Extract the (x, y) coordinate from the center of the cell holding the provided text.  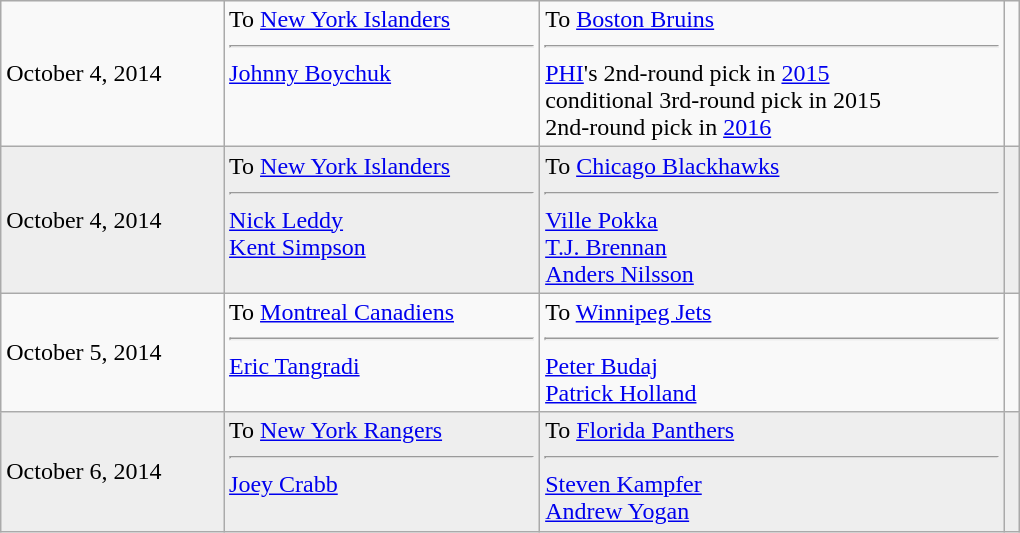
To Winnipeg JetsPeter BudajPatrick Holland (772, 352)
To New York RangersJoey Crabb (382, 472)
To New York IslandersNick LeddyKent Simpson (382, 220)
To Boston BruinsPHI's 2nd-round pick in 2015conditional 3rd-round pick in 20152nd-round pick in 2016 (772, 74)
To New York IslandersJohnny Boychuk (382, 74)
To Chicago BlackhawksVille PokkaT.J. BrennanAnders Nilsson (772, 220)
October 6, 2014 (112, 472)
October 5, 2014 (112, 352)
To Montreal CanadiensEric Tangradi (382, 352)
To Florida PanthersSteven KampferAndrew Yogan (772, 472)
